Search for the cell housing the specified text and yield its [X, Y] center coordinate. 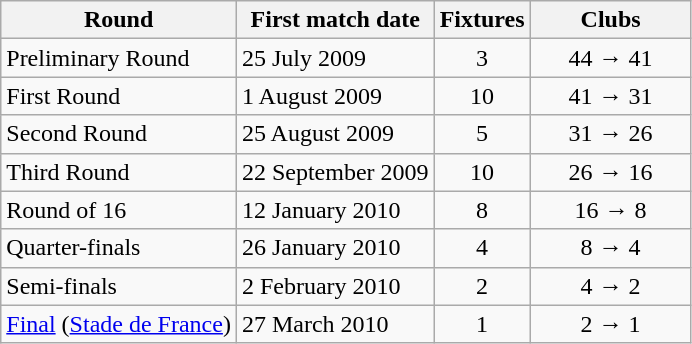
8 → 4 [610, 248]
27 March 2010 [335, 324]
2 → 1 [610, 324]
First match date [335, 20]
Second Round [119, 134]
4 → 2 [610, 286]
12 January 2010 [335, 210]
25 August 2009 [335, 134]
44 → 41 [610, 58]
31 → 26 [610, 134]
Round of 16 [119, 210]
1 [482, 324]
Third Round [119, 172]
16 → 8 [610, 210]
4 [482, 248]
Fixtures [482, 20]
3 [482, 58]
5 [482, 134]
22 September 2009 [335, 172]
2 February 2010 [335, 286]
1 August 2009 [335, 96]
41 → 31 [610, 96]
8 [482, 210]
Quarter-finals [119, 248]
First Round [119, 96]
Semi-finals [119, 286]
Round [119, 20]
2 [482, 286]
Preliminary Round [119, 58]
Clubs [610, 20]
26 → 16 [610, 172]
26 January 2010 [335, 248]
Final (Stade de France) [119, 324]
25 July 2009 [335, 58]
